Find where the given text appears and provide that cell's center as [X, Y] coordinate. 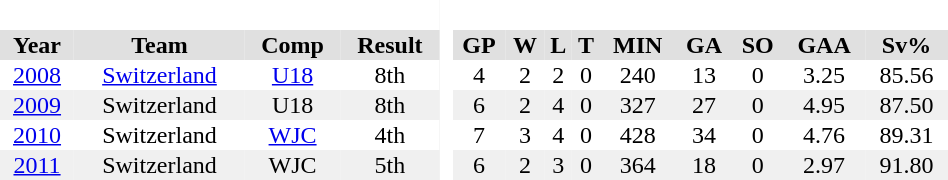
Result [390, 45]
34 [704, 135]
T [586, 45]
4th [390, 135]
7 [480, 135]
2010 [37, 135]
MIN [638, 45]
87.50 [906, 105]
240 [638, 75]
89.31 [906, 135]
GA [704, 45]
327 [638, 105]
2011 [37, 165]
3.25 [824, 75]
Team [160, 45]
Sv% [906, 45]
SO [758, 45]
2008 [37, 75]
2.97 [824, 165]
5th [390, 165]
2009 [37, 105]
Comp [292, 45]
GP [480, 45]
4.76 [824, 135]
4.95 [824, 105]
364 [638, 165]
W [524, 45]
13 [704, 75]
18 [704, 165]
27 [704, 105]
91.80 [906, 165]
85.56 [906, 75]
Year [37, 45]
GAA [824, 45]
428 [638, 135]
L [559, 45]
